Detect which cell encompasses the target text, then output its (x, y) center coordinate. 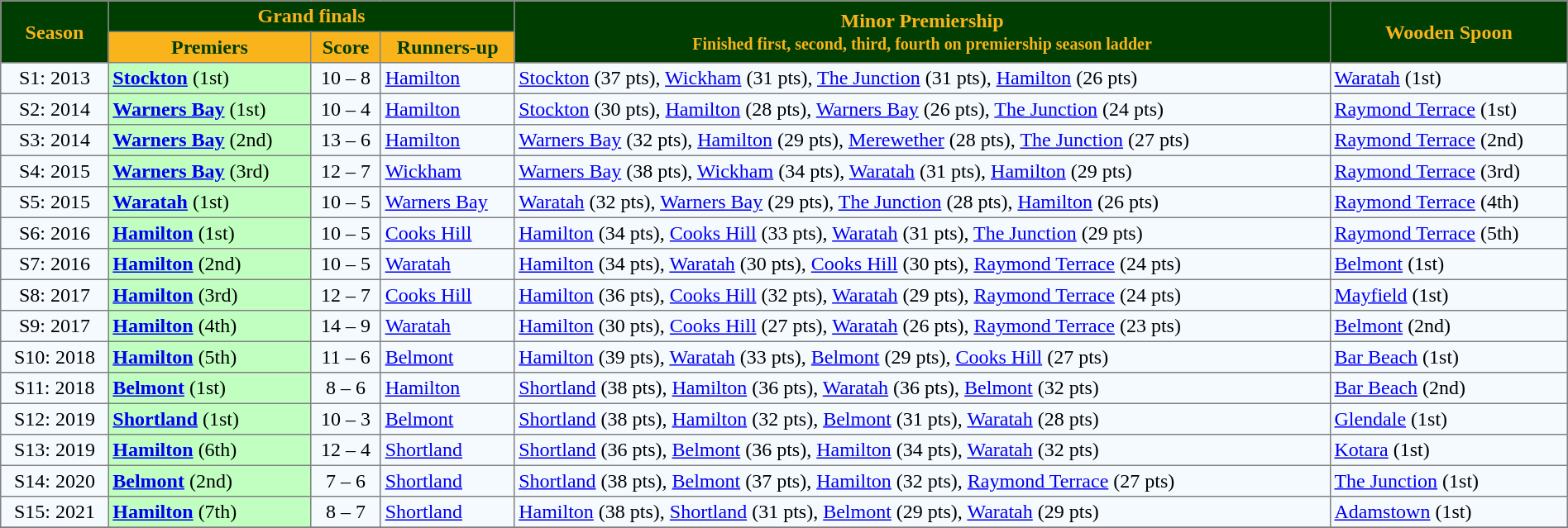
Raymond Terrace (4th) (1449, 202)
Adamstown (1st) (1449, 512)
Raymond Terrace (2nd) (1449, 140)
Glendale (1st) (1449, 419)
Hamilton (30 pts), Cooks Hill (27 pts), Waratah (26 pts), Raymond Terrace (23 pts) (922, 326)
S2: 2014 (55, 109)
Hamilton (34 pts), Waratah (30 pts), Cooks Hill (30 pts), Raymond Terrace (24 pts) (922, 264)
10 – 4 (346, 109)
Hamilton (1st) (210, 233)
Bar Beach (2nd) (1449, 388)
Wickham (447, 171)
Waratah (32 pts), Warners Bay (29 pts), The Junction (28 pts), Hamilton (26 pts) (922, 202)
Raymond Terrace (3rd) (1449, 171)
Kotara (1st) (1449, 450)
Warners Bay (32 pts), Hamilton (29 pts), Merewether (28 pts), The Junction (27 pts) (922, 140)
8 – 6 (346, 388)
S4: 2015 (55, 171)
11 – 6 (346, 357)
S8: 2017 (55, 295)
Shortland (38 pts), Belmont (37 pts), Hamilton (32 pts), Raymond Terrace (27 pts) (922, 481)
Hamilton (3rd) (210, 295)
S5: 2015 (55, 202)
Hamilton (34 pts), Cooks Hill (33 pts), Waratah (31 pts), The Junction (29 pts) (922, 233)
Shortland (38 pts), Hamilton (36 pts), Waratah (36 pts), Belmont (32 pts) (922, 388)
13 – 6 (346, 140)
Warners Bay (3rd) (210, 171)
S3: 2014 (55, 140)
Bar Beach (1st) (1449, 357)
Hamilton (6th) (210, 450)
Hamilton (36 pts), Cooks Hill (32 pts), Waratah (29 pts), Raymond Terrace (24 pts) (922, 295)
10 – 8 (346, 78)
The Junction (1st) (1449, 481)
Warners Bay (1st) (210, 109)
S6: 2016 (55, 233)
Shortland (1st) (210, 419)
Hamilton (38 pts), Shortland (31 pts), Belmont (29 pts), Waratah (29 pts) (922, 512)
10 – 3 (346, 419)
S1: 2013 (55, 78)
Raymond Terrace (1st) (1449, 109)
Hamilton (39 pts), Waratah (33 pts), Belmont (29 pts), Cooks Hill (27 pts) (922, 357)
S11: 2018 (55, 388)
Grand finals (311, 17)
Stockton (1st) (210, 78)
Hamilton (2nd) (210, 264)
Warners Bay (38 pts), Wickham (34 pts), Waratah (31 pts), Hamilton (29 pts) (922, 171)
Mayfield (1st) (1449, 295)
Hamilton (5th) (210, 357)
12 – 4 (346, 450)
8 – 7 (346, 512)
Stockton (37 pts), Wickham (31 pts), The Junction (31 pts), Hamilton (26 pts) (922, 78)
Shortland (36 pts), Belmont (36 pts), Hamilton (34 pts), Waratah (32 pts) (922, 450)
Raymond Terrace (5th) (1449, 233)
Minor PremiershipFinished first, second, third, fourth on premiership season ladder (922, 31)
Premiers (210, 47)
S10: 2018 (55, 357)
Wooden Spoon (1449, 31)
Warners Bay (447, 202)
S12: 2019 (55, 419)
Score (346, 47)
Hamilton (4th) (210, 326)
14 – 9 (346, 326)
S9: 2017 (55, 326)
S13: 2019 (55, 450)
Hamilton (7th) (210, 512)
Shortland (38 pts), Hamilton (32 pts), Belmont (31 pts), Waratah (28 pts) (922, 419)
Season (55, 31)
Stockton (30 pts), Hamilton (28 pts), Warners Bay (26 pts), The Junction (24 pts) (922, 109)
S15: 2021 (55, 512)
Warners Bay (2nd) (210, 140)
S14: 2020 (55, 481)
Runners-up (447, 47)
7 – 6 (346, 481)
S7: 2016 (55, 264)
